Locate the cell with the specified text and output its (x, y) center coordinate. 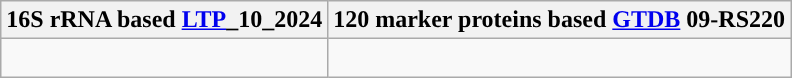
16S rRNA based LTP_10_2024 (164, 20)
120 marker proteins based GTDB 09-RS220 (560, 20)
